Identify which cell holds the provided text, then report its (x, y) central coordinate. 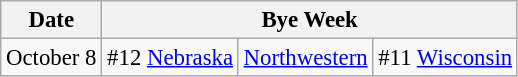
October 8 (52, 58)
Bye Week (310, 20)
Date (52, 20)
Northwestern (306, 58)
#12 Nebraska (170, 58)
#11 Wisconsin (445, 58)
